Return the [X, Y] coordinate for the center point of the cell that contains the specified text.  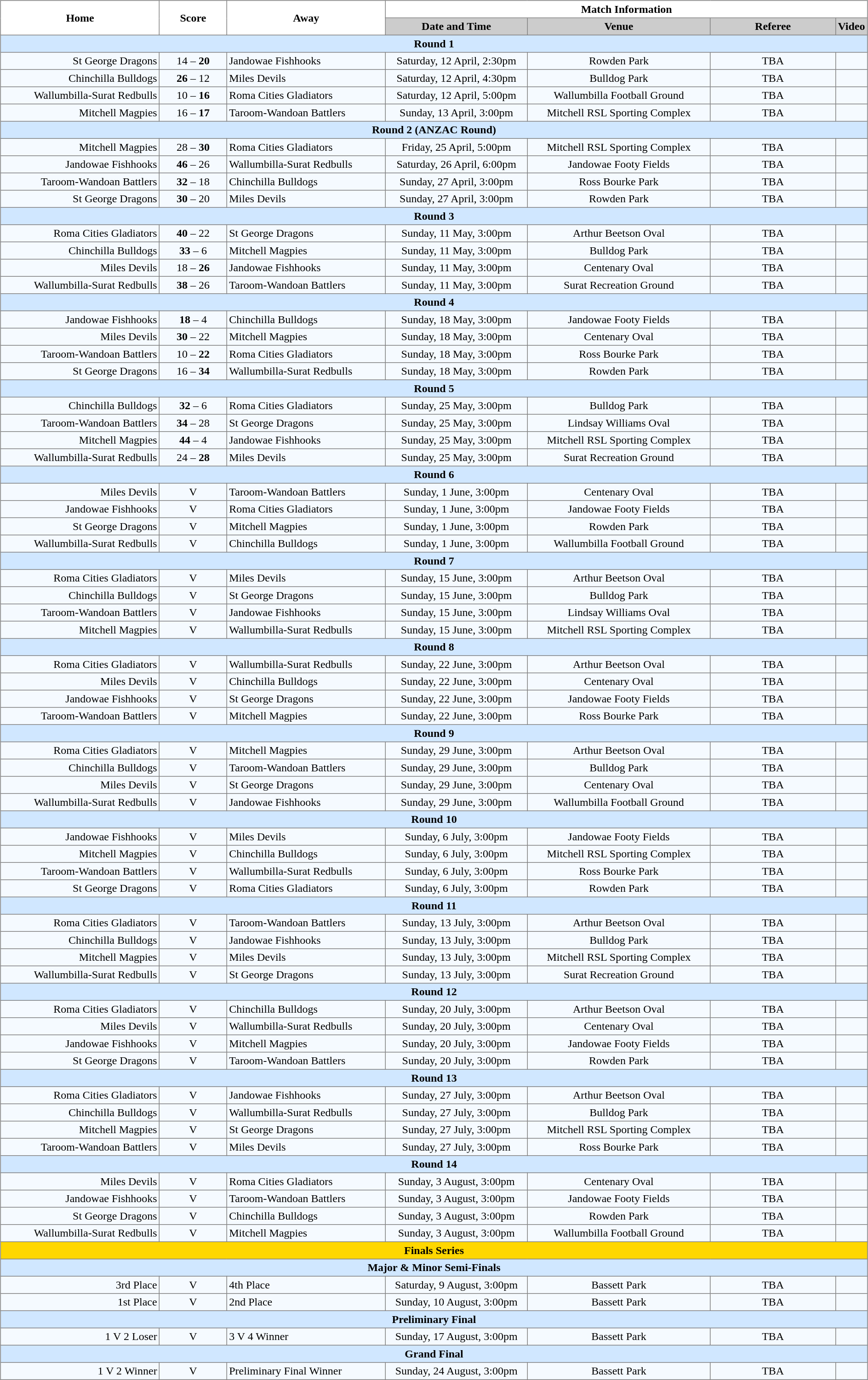
Saturday, 26 April, 6:00pm [457, 165]
3rd Place [80, 1285]
18 – 4 [193, 319]
Sunday, 24 August, 3:00pm [457, 1371]
44 – 4 [193, 440]
Saturday, 12 April, 5:00pm [457, 96]
Major & Minor Semi-Finals [434, 1268]
Round 2 (ANZAC Round) [434, 130]
Match Information [627, 9]
Round 14 [434, 1164]
Round 4 [434, 302]
14 – 20 [193, 61]
Finals Series [434, 1250]
Round 8 [434, 647]
Sunday, 13 April, 3:00pm [457, 113]
30 – 22 [193, 337]
Saturday, 12 April, 4:30pm [457, 78]
Preliminary Final [434, 1319]
Venue [619, 27]
4th Place [306, 1285]
Round 5 [434, 388]
Round 10 [434, 820]
16 – 17 [193, 113]
16 – 34 [193, 371]
26 – 12 [193, 78]
18 – 26 [193, 268]
Round 11 [434, 906]
Preliminary Final Winner [306, 1371]
24 – 28 [193, 457]
32 – 18 [193, 182]
30 – 20 [193, 199]
46 – 26 [193, 165]
33 – 6 [193, 251]
38 – 26 [193, 285]
1 V 2 Winner [80, 1371]
Round 12 [434, 992]
1st Place [80, 1302]
34 – 28 [193, 423]
Grand Final [434, 1354]
1 V 2 Loser [80, 1337]
Saturday, 12 April, 2:30pm [457, 61]
Saturday, 9 August, 3:00pm [457, 1285]
Home [80, 17]
10 – 16 [193, 96]
10 – 22 [193, 354]
Date and Time [457, 27]
28 – 30 [193, 147]
Round 6 [434, 475]
32 – 6 [193, 406]
Round 7 [434, 561]
40 – 22 [193, 234]
Away [306, 17]
Friday, 25 April, 5:00pm [457, 147]
Round 13 [434, 1078]
Sunday, 10 August, 3:00pm [457, 1302]
Round 3 [434, 216]
Round 9 [434, 733]
Referee [773, 27]
Score [193, 17]
3 V 4 Winner [306, 1337]
Video [851, 27]
Sunday, 17 August, 3:00pm [457, 1337]
Round 1 [434, 44]
2nd Place [306, 1302]
